Find where the given text appears and provide that cell's center as [x, y] coordinate. 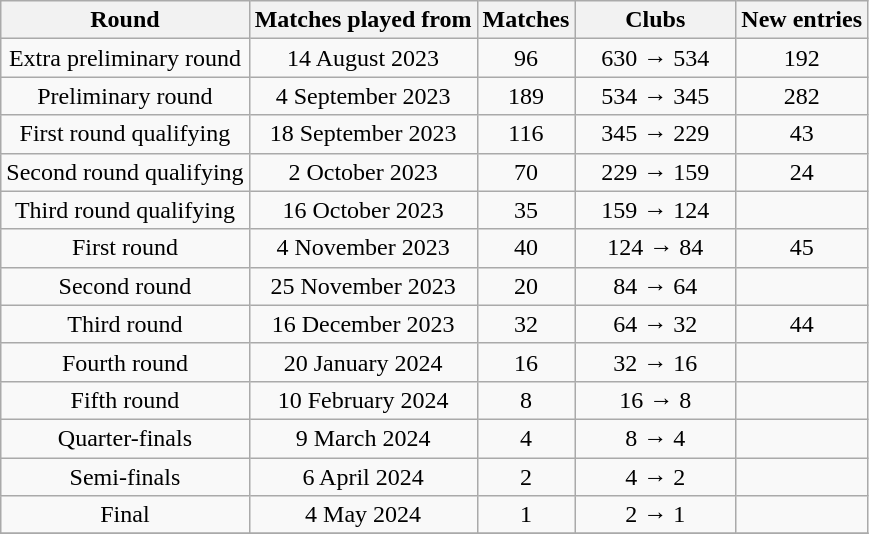
Second round qualifying [125, 172]
Third round [125, 324]
2 [526, 477]
Final [125, 515]
345 → 229 [656, 134]
Preliminary round [125, 96]
35 [526, 210]
24 [802, 172]
43 [802, 134]
New entries [802, 20]
96 [526, 58]
32 [526, 324]
4 May 2024 [363, 515]
Second round [125, 286]
1 [526, 515]
4 November 2023 [363, 248]
20 [526, 286]
Extra preliminary round [125, 58]
192 [802, 58]
Matches [526, 20]
Semi-finals [125, 477]
Third round qualifying [125, 210]
40 [526, 248]
Fifth round [125, 400]
16 [526, 362]
229 → 159 [656, 172]
Round [125, 20]
6 April 2024 [363, 477]
84 → 64 [656, 286]
534 → 345 [656, 96]
18 September 2023 [363, 134]
8 [526, 400]
4 [526, 438]
2 → 1 [656, 515]
45 [802, 248]
124 → 84 [656, 248]
159 → 124 [656, 210]
32 → 16 [656, 362]
16 December 2023 [363, 324]
20 January 2024 [363, 362]
16 October 2023 [363, 210]
4 September 2023 [363, 96]
9 March 2024 [363, 438]
70 [526, 172]
Quarter-finals [125, 438]
282 [802, 96]
189 [526, 96]
4 → 2 [656, 477]
116 [526, 134]
16 → 8 [656, 400]
630 → 534 [656, 58]
25 November 2023 [363, 286]
14 August 2023 [363, 58]
8 → 4 [656, 438]
10 February 2024 [363, 400]
Fourth round [125, 362]
Clubs [656, 20]
Matches played from [363, 20]
2 October 2023 [363, 172]
First round qualifying [125, 134]
44 [802, 324]
64 → 32 [656, 324]
First round [125, 248]
